Capture the cell that displays the provided text and extract its (X, Y) central coordinate. 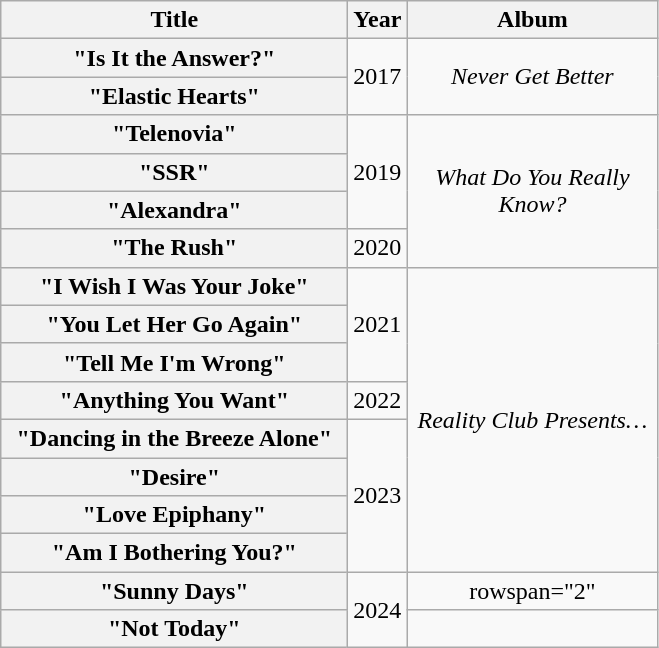
"I Wish I Was Your Joke" (174, 286)
Year (378, 20)
"SSR" (174, 172)
2017 (378, 77)
Reality Club Presents… (532, 419)
2021 (378, 324)
Album (532, 20)
"Tell Me I'm Wrong" (174, 362)
"Elastic Hearts" (174, 96)
"Is It the Answer?" (174, 58)
"Not Today" (174, 629)
2023 (378, 495)
"The Rush" (174, 248)
"Anything You Want" (174, 400)
"Am I Bothering You?" (174, 553)
"You Let Her Go Again" (174, 324)
2022 (378, 400)
Title (174, 20)
2019 (378, 172)
"Sunny Days" (174, 591)
Never Get Better (532, 77)
"Dancing in the Breeze Alone" (174, 438)
What Do You Really Know? (532, 191)
2020 (378, 248)
"Telenovia" (174, 134)
"Desire" (174, 477)
2024 (378, 610)
rowspan="2" (532, 591)
"Alexandra" (174, 210)
"Love Epiphany" (174, 515)
